Search for the cell housing the specified text and yield its [x, y] center coordinate. 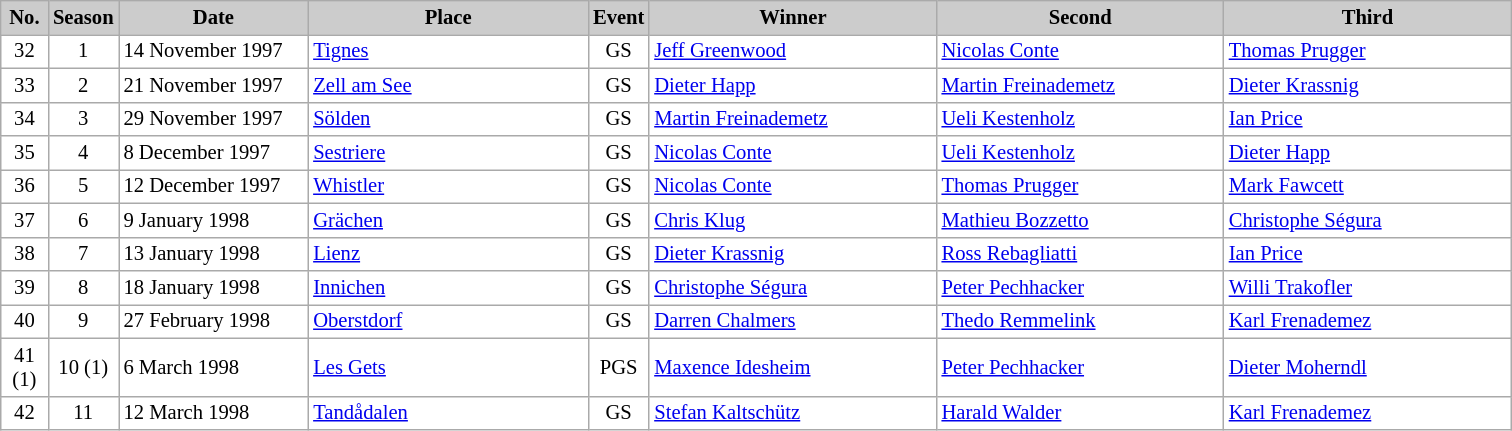
29 November 1997 [213, 119]
Zell am See [448, 85]
Winner [792, 17]
39 [24, 287]
Mathieu Bozzetto [1080, 220]
33 [24, 85]
21 November 1997 [213, 85]
Mark Fawcett [1368, 186]
No. [24, 17]
Second [1080, 17]
32 [24, 51]
7 [83, 254]
Season [83, 17]
12 December 1997 [213, 186]
10 (1) [83, 367]
41 (1) [24, 367]
14 November 1997 [213, 51]
Innichen [448, 287]
34 [24, 119]
Dieter Moherndl [1368, 367]
Chris Klug [792, 220]
Place [448, 17]
Maxence Idesheim [792, 367]
PGS [618, 367]
Stefan Kaltschütz [792, 413]
Les Gets [448, 367]
Sölden [448, 119]
42 [24, 413]
1 [83, 51]
8 December 1997 [213, 153]
5 [83, 186]
Ross Rebagliatti [1080, 254]
Willi Trakofler [1368, 287]
37 [24, 220]
Harald Walder [1080, 413]
6 [83, 220]
27 February 1998 [213, 321]
12 March 1998 [213, 413]
Darren Chalmers [792, 321]
Grächen [448, 220]
4 [83, 153]
Sestriere [448, 153]
Jeff Greenwood [792, 51]
Oberstdorf [448, 321]
Date [213, 17]
35 [24, 153]
13 January 1998 [213, 254]
9 [83, 321]
Thedo Remmelink [1080, 321]
Tandådalen [448, 413]
Third [1368, 17]
2 [83, 85]
Whistler [448, 186]
9 January 1998 [213, 220]
11 [83, 413]
Lienz [448, 254]
36 [24, 186]
3 [83, 119]
38 [24, 254]
Event [618, 17]
18 January 1998 [213, 287]
8 [83, 287]
40 [24, 321]
Tignes [448, 51]
6 March 1998 [213, 367]
